Identify which cell holds the provided text, then report its [X, Y] central coordinate. 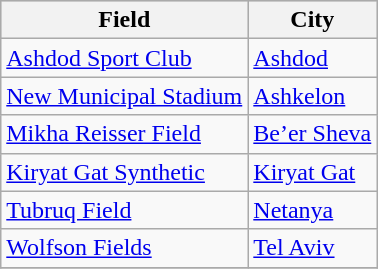
Ashdod [312, 58]
Mikha Reisser Field [124, 134]
Ashkelon [312, 96]
Be’er Sheva [312, 134]
New Municipal Stadium [124, 96]
Field [124, 20]
Kiryat Gat [312, 172]
Ashdod Sport Club [124, 58]
Tubruq Field [124, 210]
Tel Aviv [312, 248]
City [312, 20]
Kiryat Gat Synthetic [124, 172]
Netanya [312, 210]
Wolfson Fields [124, 248]
